Pinpoint the cell where the given text exists, returning its (X, Y) midpoint coordinate. 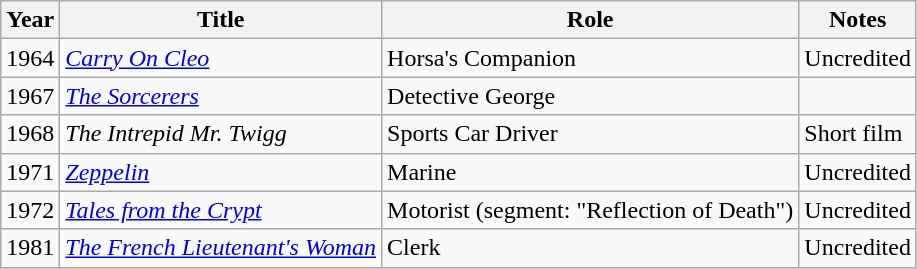
The French Lieutenant's Woman (221, 248)
Motorist (segment: "Reflection of Death") (590, 210)
Year (30, 20)
Short film (858, 134)
Marine (590, 172)
1972 (30, 210)
1964 (30, 58)
1971 (30, 172)
Detective George (590, 96)
Clerk (590, 248)
The Sorcerers (221, 96)
1981 (30, 248)
Title (221, 20)
1968 (30, 134)
Zeppelin (221, 172)
Horsa's Companion (590, 58)
Sports Car Driver (590, 134)
Notes (858, 20)
Tales from the Crypt (221, 210)
Role (590, 20)
Carry On Cleo (221, 58)
The Intrepid Mr. Twigg (221, 134)
1967 (30, 96)
